Return [x, y] of the center of cell containing provided text 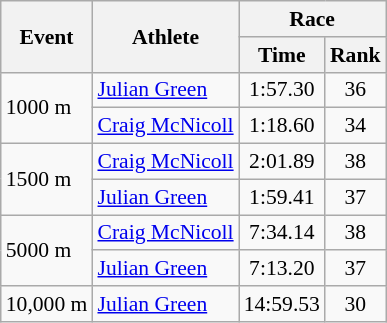
1:57.30 [282, 90]
7:13.20 [282, 269]
2:01.89 [282, 162]
30 [356, 304]
14:59.53 [282, 304]
1:18.60 [282, 126]
7:34.14 [282, 233]
10,000 m [47, 304]
Athlete [165, 36]
1500 m [47, 180]
Rank [356, 55]
Race [312, 19]
Time [282, 55]
36 [356, 90]
1000 m [47, 108]
5000 m [47, 250]
Event [47, 36]
34 [356, 126]
1:59.41 [282, 197]
